Extract the (x, y) coordinate from the center of the cell holding the provided text.  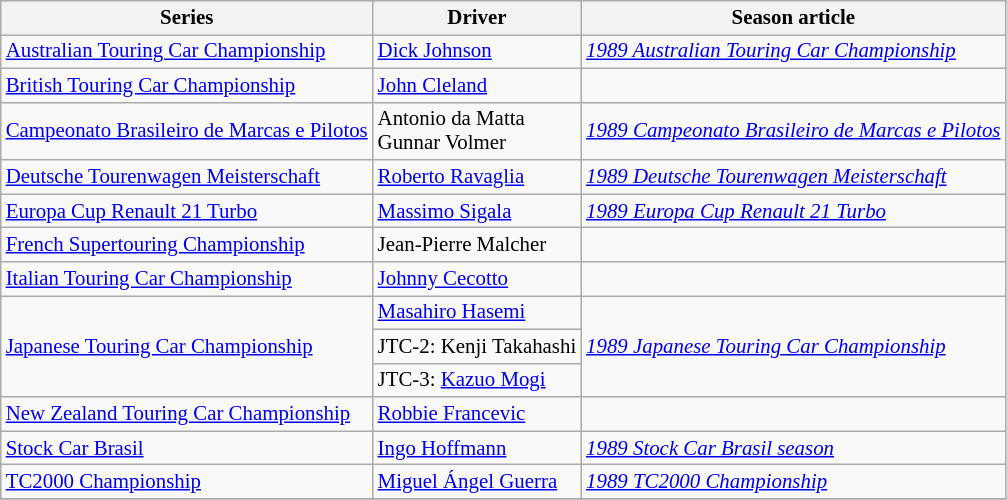
JTC-3: Kazuo Mogi (477, 380)
Season article (793, 18)
1989 Japanese Touring Car Championship (793, 346)
1989 Deutsche Tourenwagen Meisterschaft (793, 177)
1989 Campeonato Brasileiro de Marcas e Pilotos (793, 131)
Robbie Francevic (477, 414)
British Touring Car Championship (187, 85)
Johnny Cecotto (477, 279)
TC2000 Championship (187, 482)
Campeonato Brasileiro de Marcas e Pilotos (187, 131)
1989 Australian Touring Car Championship (793, 51)
JTC-2: Kenji Takahashi (477, 346)
Roberto Ravaglia (477, 177)
Ingo Hoffmann (477, 448)
John Cleland (477, 85)
Europa Cup Renault 21 Turbo (187, 211)
Miguel Ángel Guerra (477, 482)
Australian Touring Car Championship (187, 51)
Jean-Pierre Malcher (477, 245)
Japanese Touring Car Championship (187, 346)
Italian Touring Car Championship (187, 279)
Driver (477, 18)
Antonio da Matta Gunnar Volmer (477, 131)
1989 Europa Cup Renault 21 Turbo (793, 211)
Deutsche Tourenwagen Meisterschaft (187, 177)
Masahiro Hasemi (477, 312)
New Zealand Touring Car Championship (187, 414)
Massimo Sigala (477, 211)
1989 TC2000 Championship (793, 482)
Dick Johnson (477, 51)
Series (187, 18)
1989 Stock Car Brasil season (793, 448)
French Supertouring Championship (187, 245)
Stock Car Brasil (187, 448)
